Provide the (X, Y) coordinate of the cell's center where the given text is located.  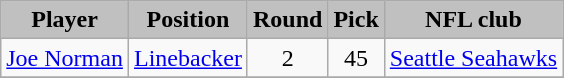
45 (356, 58)
Pick (356, 20)
Seattle Seahawks (473, 58)
NFL club (473, 20)
Player (65, 20)
2 (287, 58)
Position (188, 20)
Linebacker (188, 58)
Round (287, 20)
Joe Norman (65, 58)
